Return the [x, y] coordinate for the center point of the cell that contains the specified text.  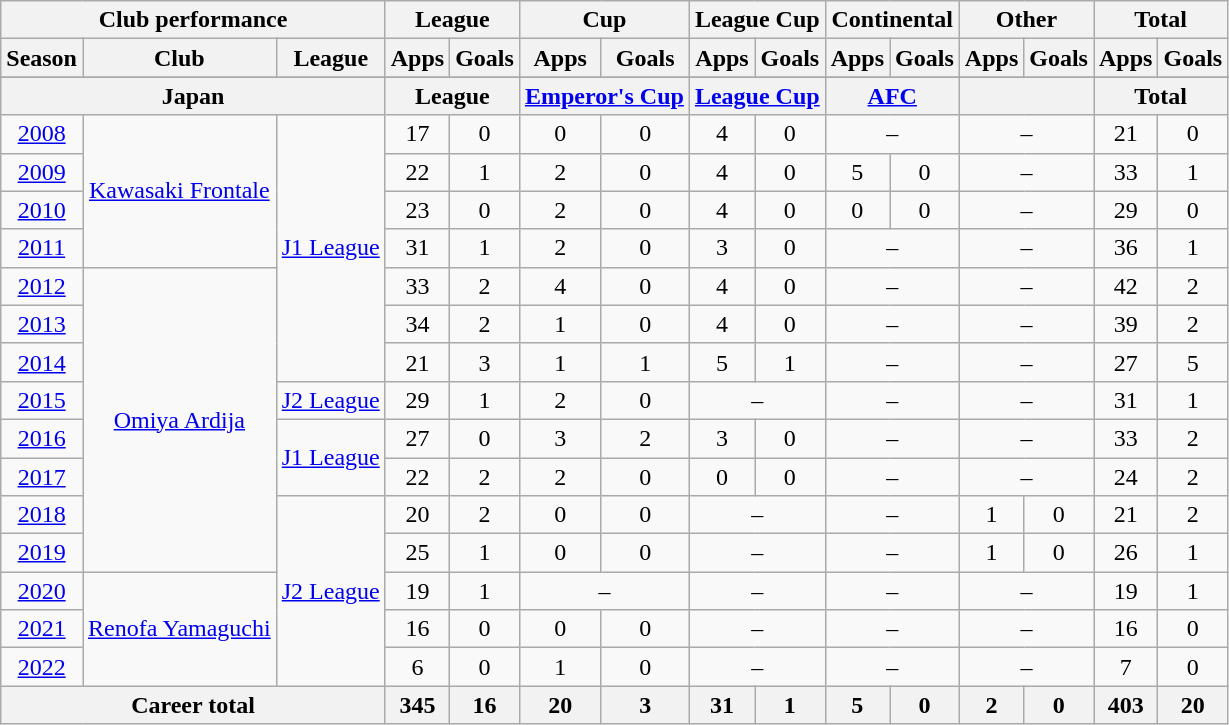
2009 [42, 172]
6 [417, 667]
AFC [892, 96]
Cup [604, 20]
25 [417, 553]
24 [1126, 477]
2011 [42, 248]
2021 [42, 629]
2020 [42, 591]
2018 [42, 515]
2019 [42, 553]
Other [1026, 20]
403 [1126, 705]
36 [1126, 248]
42 [1126, 286]
Season [42, 58]
Club [179, 58]
2014 [42, 362]
Career total [193, 705]
2022 [42, 667]
34 [417, 324]
7 [1126, 667]
2012 [42, 286]
Omiya Ardija [179, 419]
Kawasaki Frontale [179, 191]
345 [417, 705]
2017 [42, 477]
2008 [42, 134]
17 [417, 134]
Japan [193, 96]
23 [417, 210]
Emperor's Cup [604, 96]
2010 [42, 210]
2016 [42, 438]
26 [1126, 553]
Club performance [193, 20]
Continental [892, 20]
Renofa Yamaguchi [179, 629]
39 [1126, 324]
2015 [42, 400]
2013 [42, 324]
